For the text-containing cell, return its midpoint in (X, Y) coordinate format. 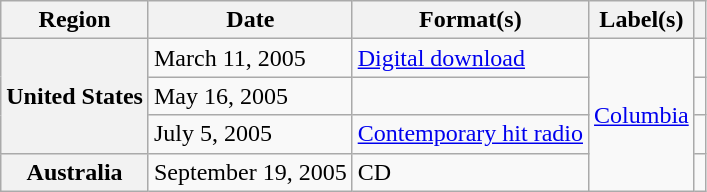
Region (75, 20)
Columbia (642, 115)
CD (470, 172)
Label(s) (642, 20)
September 19, 2005 (250, 172)
Australia (75, 172)
Date (250, 20)
United States (75, 96)
Contemporary hit radio (470, 134)
May 16, 2005 (250, 96)
Digital download (470, 58)
Format(s) (470, 20)
July 5, 2005 (250, 134)
March 11, 2005 (250, 58)
